Locate the cell with the specified text and output its [x, y] center coordinate. 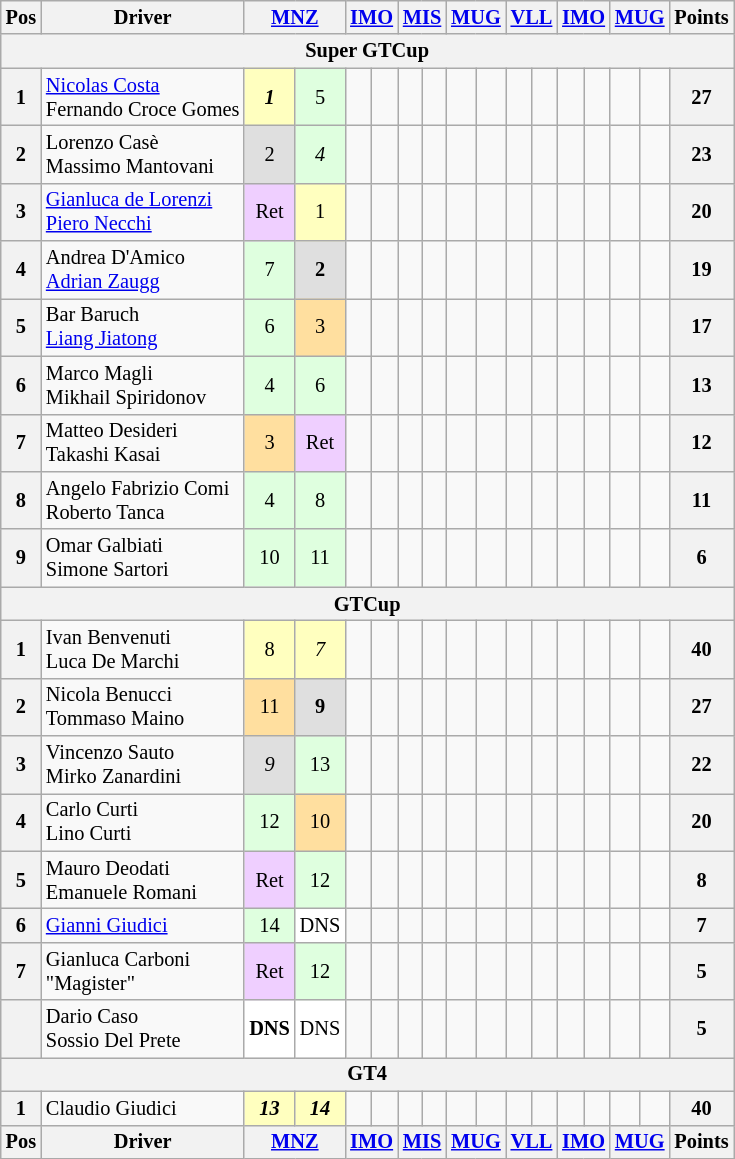
Ivan Benvenuti Luca De Marchi [142, 649]
Matteo Desideri Takashi Kasai [142, 443]
19 [701, 270]
Gianni Giudici [142, 925]
Bar Baruch Liang Jiatong [142, 327]
23 [701, 154]
22 [701, 765]
Claudio Giudici [142, 1108]
Dario Caso Sossio Del Prete [142, 1029]
Angelo Fabrizio Comi Roberto Tanca [142, 500]
17 [701, 327]
Carlo Curti Lino Curti [142, 822]
Mauro Deodati Emanuele Romani [142, 880]
Gianluca de Lorenzi Piero Necchi [142, 212]
Omar Galbiati Simone Sartori [142, 558]
GTCup [368, 604]
Gianluca Carboni "Magister" [142, 971]
Lorenzo Casè Massimo Mantovani [142, 154]
Vincenzo Sauto Mirko Zanardini [142, 765]
Marco Magli Mikhail Spiridonov [142, 385]
Nicolas Costa Fernando Croce Gomes [142, 97]
Nicola Benucci Tommaso Maino [142, 707]
GT4 [368, 1074]
Andrea D'Amico Adrian Zaugg [142, 270]
Super GTCup [368, 51]
